Search for the cell housing the specified text and yield its [X, Y] center coordinate. 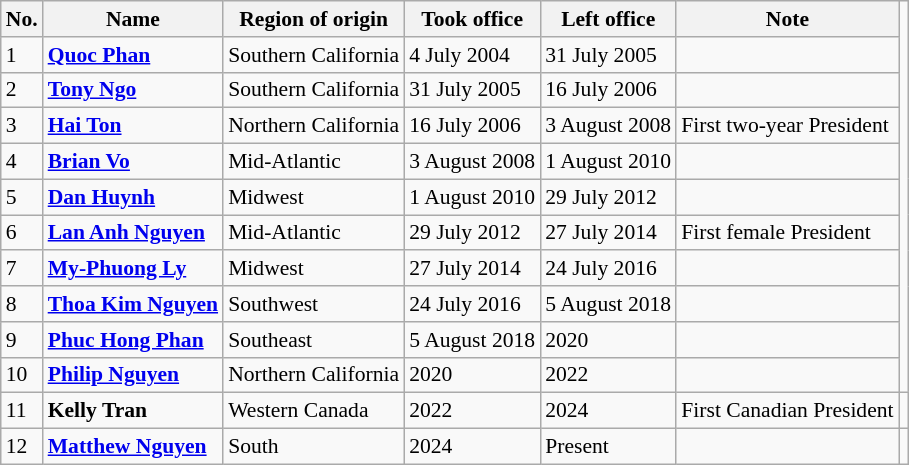
Dan Huynh [133, 197]
Hai Ton [133, 126]
Southwest [314, 304]
Note [787, 19]
Philip Nguyen [133, 375]
2 [22, 90]
My-Phuong Ly [133, 269]
12 [22, 447]
Southeast [314, 340]
Brian Vo [133, 162]
Phuc Hong Phan [133, 340]
First two-year President [787, 126]
9 [22, 340]
Western Canada [314, 411]
Region of origin [314, 19]
Quoc Phan [133, 55]
3 [22, 126]
No. [22, 19]
11 [22, 411]
Present [608, 447]
Kelly Tran [133, 411]
Left office [608, 19]
4 [22, 162]
10 [22, 375]
1 [22, 55]
Took office [472, 19]
8 [22, 304]
Name [133, 19]
Tony Ngo [133, 90]
Lan Anh Nguyen [133, 233]
First female President [787, 233]
4 July 2004 [472, 55]
Matthew Nguyen [133, 447]
7 [22, 269]
5 [22, 197]
6 [22, 233]
Thoa Kim Nguyen [133, 304]
South [314, 447]
First Canadian President [787, 411]
